Output the [x, y] coordinate of the center of the cell containing the given text.  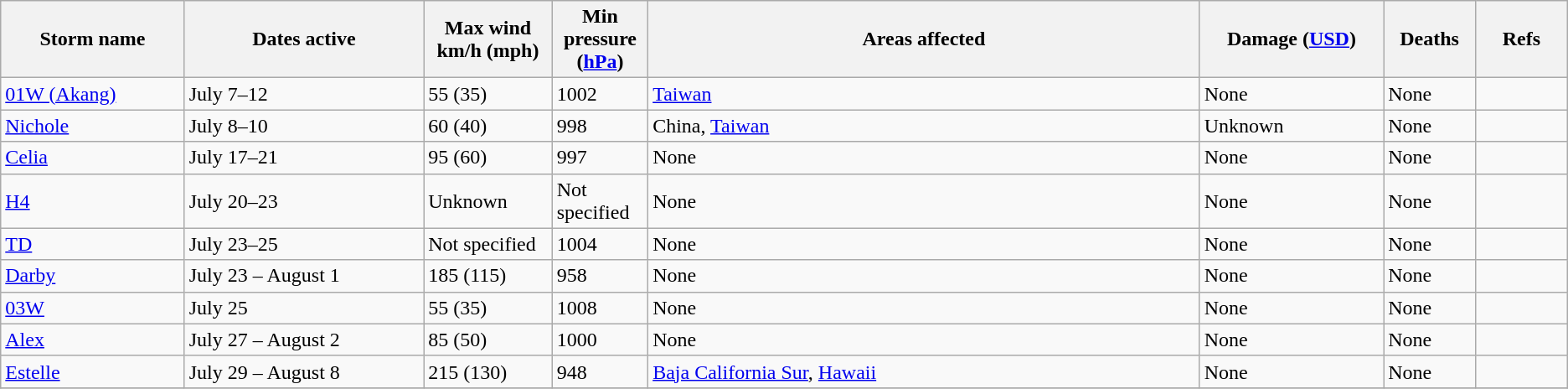
Taiwan [925, 94]
Deaths [1430, 39]
60 (40) [488, 126]
Dates active [303, 39]
1000 [600, 340]
998 [600, 126]
Nichole [92, 126]
185 (115) [488, 276]
Estelle [92, 371]
July 23 – August 1 [303, 276]
H4 [92, 201]
1004 [600, 244]
Refs [1521, 39]
July 23–25 [303, 244]
July 25 [303, 308]
Alex [92, 340]
1002 [600, 94]
997 [600, 158]
Celia [92, 158]
85 (50) [488, 340]
July 29 – August 8 [303, 371]
July 8–10 [303, 126]
Baja California Sur, Hawaii [925, 371]
China, Taiwan [925, 126]
Storm name [92, 39]
Max wind km/h (mph) [488, 39]
948 [600, 371]
Damage (USD) [1292, 39]
July 20–23 [303, 201]
958 [600, 276]
01W (Akang) [92, 94]
Areas affected [925, 39]
July 27 – August 2 [303, 340]
1008 [600, 308]
215 (130) [488, 371]
95 (60) [488, 158]
03W [92, 308]
July 7–12 [303, 94]
July 17–21 [303, 158]
Min pressure (hPa) [600, 39]
TD [92, 244]
Darby [92, 276]
